Provide the [X, Y] coordinate of the cell's center where the given text is located.  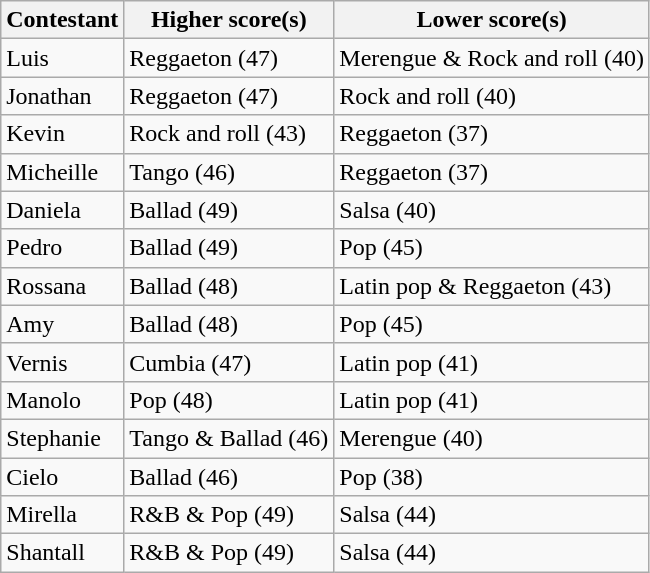
Pop (48) [229, 400]
Merengue & Rock and roll (40) [492, 58]
Merengue (40) [492, 438]
Rock and roll (43) [229, 134]
Kevin [62, 134]
Latin pop & Reggaeton (43) [492, 286]
Salsa (40) [492, 210]
Vernis [62, 362]
Mirella [62, 515]
Amy [62, 324]
Higher score(s) [229, 20]
Cielo [62, 477]
Micheille [62, 172]
Rossana [62, 286]
Stephanie [62, 438]
Shantall [62, 553]
Pedro [62, 248]
Rock and roll (40) [492, 96]
Ballad (46) [229, 477]
Daniela [62, 210]
Tango (46) [229, 172]
Luis [62, 58]
Lower score(s) [492, 20]
Jonathan [62, 96]
Tango & Ballad (46) [229, 438]
Manolo [62, 400]
Contestant [62, 20]
Pop (38) [492, 477]
Cumbia (47) [229, 362]
